Return [X, Y] of the center of cell containing provided text 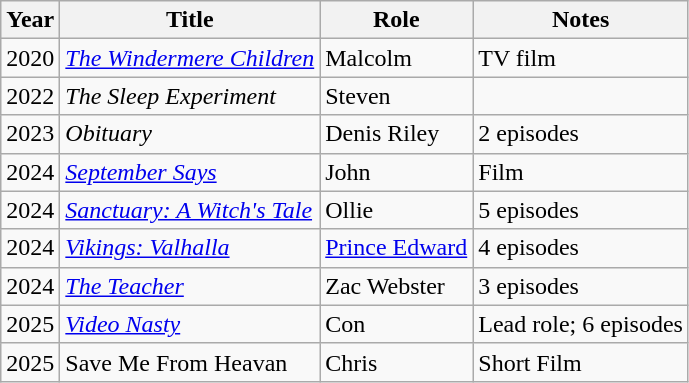
Title [190, 20]
Role [396, 20]
4 episodes [581, 248]
5 episodes [581, 210]
TV film [581, 58]
Save Me From Heavan [190, 362]
Chris [396, 362]
John [396, 172]
Steven [396, 96]
Ollie [396, 210]
Film [581, 172]
Year [30, 20]
2020 [30, 58]
Short Film [581, 362]
Vikings: Valhalla [190, 248]
The Sleep Experiment [190, 96]
Denis Riley [396, 134]
The Windermere Children [190, 58]
Lead role; 6 episodes [581, 324]
Sanctuary: A Witch's Tale [190, 210]
Zac Webster [396, 286]
2 episodes [581, 134]
2022 [30, 96]
Video Nasty [190, 324]
3 episodes [581, 286]
Prince Edward [396, 248]
Obituary [190, 134]
2023 [30, 134]
The Teacher [190, 286]
Con [396, 324]
Malcolm [396, 58]
Notes [581, 20]
September Says [190, 172]
